Return the [x, y] coordinate for the center point of the cell that contains the specified text.  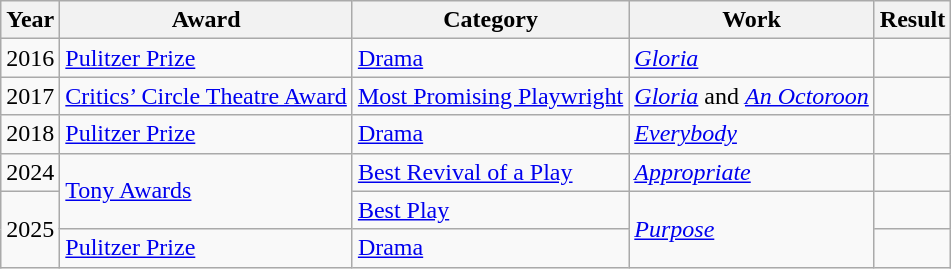
Best Play [490, 210]
Tony Awards [206, 191]
Work [752, 20]
2016 [30, 58]
2018 [30, 134]
2017 [30, 96]
Critics’ Circle Theatre Award [206, 96]
Most Promising Playwright [490, 96]
Award [206, 20]
Year [30, 20]
Appropriate [752, 172]
Everybody [752, 134]
Purpose [752, 229]
2025 [30, 229]
Category [490, 20]
Gloria [752, 58]
Result [912, 20]
Best Revival of a Play [490, 172]
2024 [30, 172]
Gloria and An Octoroon [752, 96]
